Output the (x, y) coordinate of the center of the cell containing the given text.  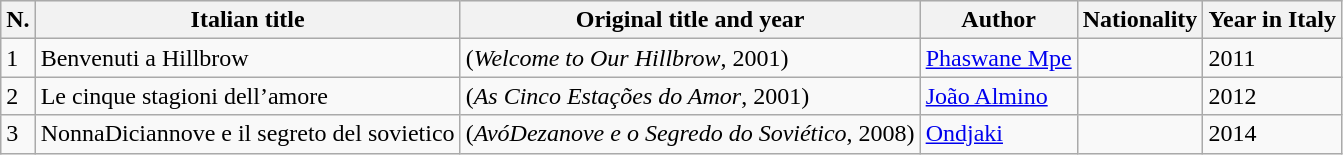
(Welcome to Our Hillbrow, 2001) (690, 58)
(As Cinco Estações do Amor, 2001) (690, 96)
Original title and year (690, 20)
1 (18, 58)
2011 (1272, 58)
Ondjaki (998, 134)
NonnaDiciannove e il segreto del sovietico (248, 134)
Author (998, 20)
2 (18, 96)
(AvóDezanove e o Segredo do Soviético, 2008) (690, 134)
Italian title (248, 20)
Nationality (1140, 20)
Benvenuti a Hillbrow (248, 58)
3 (18, 134)
João Almino (998, 96)
2014 (1272, 134)
Le cinque stagioni dell’amore (248, 96)
Phaswane Mpe (998, 58)
2012 (1272, 96)
Year in Italy (1272, 20)
N. (18, 20)
